Identify which cell holds the provided text, then report its [x, y] central coordinate. 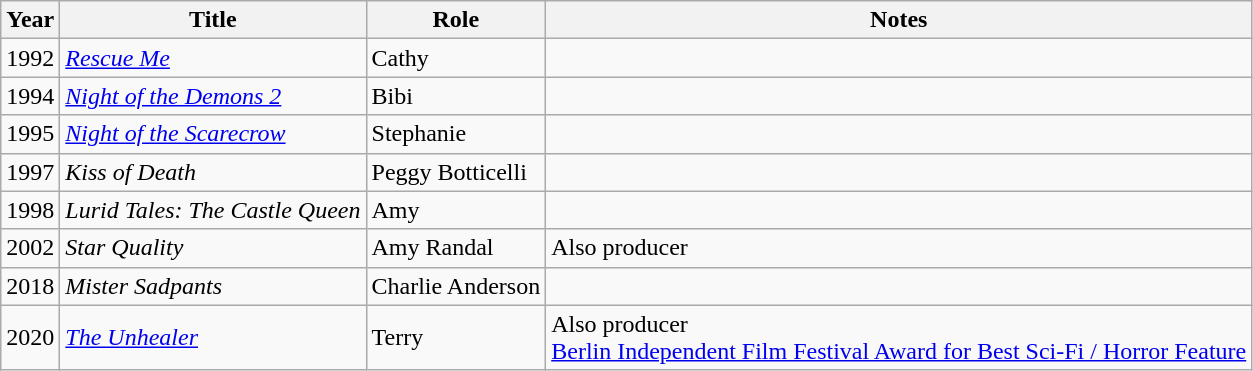
Role [456, 20]
Peggy Botticelli [456, 172]
Lurid Tales: The Castle Queen [213, 210]
1997 [30, 172]
Also producer [899, 248]
2018 [30, 286]
Night of the Demons 2 [213, 96]
2020 [30, 338]
Mister Sadpants [213, 286]
Cathy [456, 58]
Charlie Anderson [456, 286]
Stephanie [456, 134]
Kiss of Death [213, 172]
1992 [30, 58]
Amy Randal [456, 248]
Also producerBerlin Independent Film Festival Award for Best Sci-Fi / Horror Feature [899, 338]
1994 [30, 96]
The Unhealer [213, 338]
Terry [456, 338]
1995 [30, 134]
Bibi [456, 96]
Night of the Scarecrow [213, 134]
Rescue Me [213, 58]
Year [30, 20]
Title [213, 20]
2002 [30, 248]
Amy [456, 210]
1998 [30, 210]
Star Quality [213, 248]
Notes [899, 20]
